Return the (X, Y) coordinate for the center point of the cell that contains the specified text.  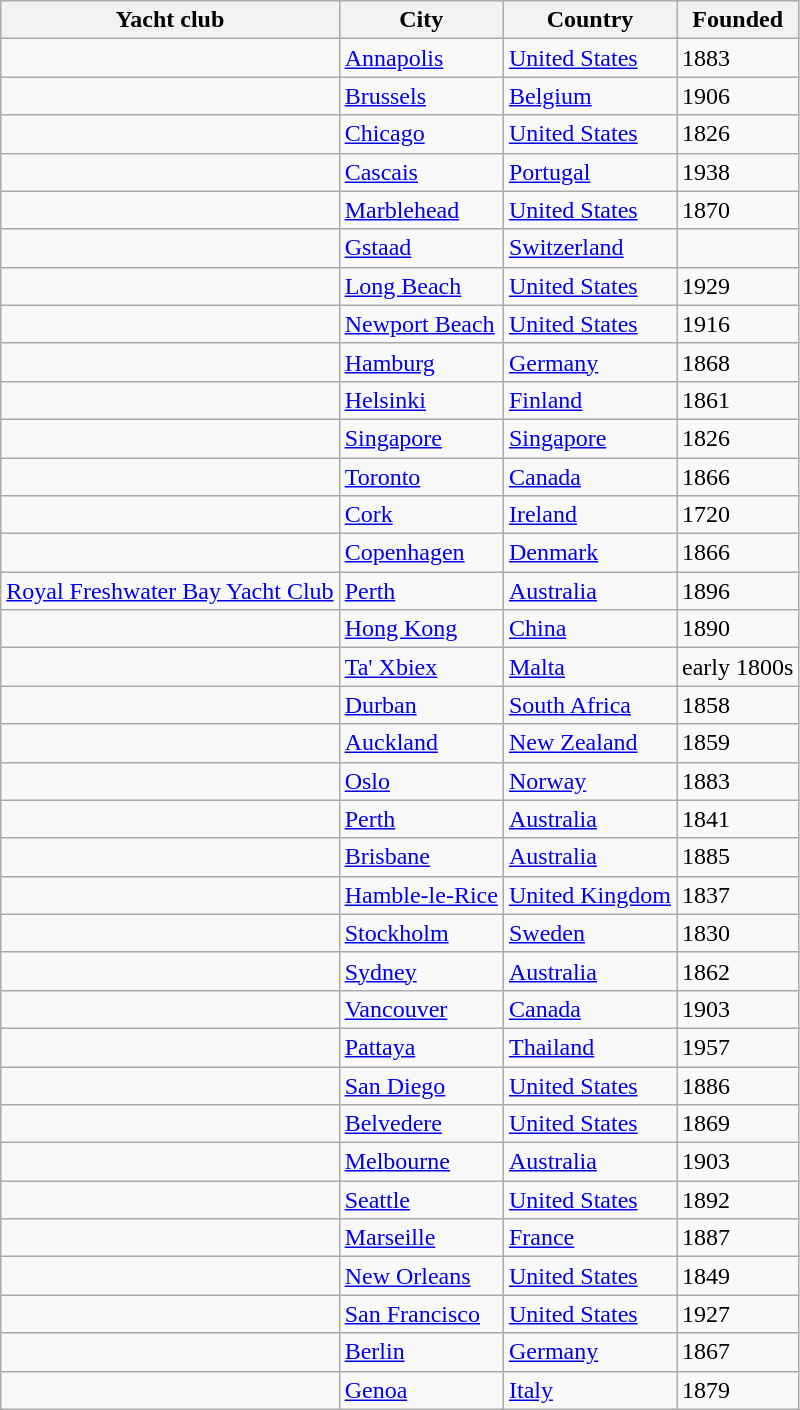
Cascais (421, 172)
1929 (737, 286)
Finland (590, 400)
Cork (421, 515)
Marblehead (421, 210)
1837 (737, 895)
Brisbane (421, 857)
1896 (737, 591)
Hamble-le-Rice (421, 895)
China (590, 629)
Oslo (421, 781)
1870 (737, 210)
1849 (737, 1276)
Berlin (421, 1352)
Genoa (421, 1390)
Ta' Xbiex (421, 667)
Gstaad (421, 248)
Hamburg (421, 362)
San Diego (421, 1085)
Auckland (421, 743)
Helsinki (421, 400)
1867 (737, 1352)
New Orleans (421, 1276)
Portugal (590, 172)
Marseille (421, 1238)
1841 (737, 819)
Copenhagen (421, 553)
1830 (737, 933)
1858 (737, 705)
Toronto (421, 477)
1859 (737, 743)
Norway (590, 781)
Annapolis (421, 58)
Long Beach (421, 286)
Country (590, 20)
Founded (737, 20)
Yacht club (170, 20)
Belvedere (421, 1124)
1886 (737, 1085)
Ireland (590, 515)
Hong Kong (421, 629)
New Zealand (590, 743)
1890 (737, 629)
1879 (737, 1390)
Malta (590, 667)
Denmark (590, 553)
Italy (590, 1390)
early 1800s (737, 667)
1720 (737, 515)
Switzerland (590, 248)
Belgium (590, 96)
1869 (737, 1124)
1868 (737, 362)
1862 (737, 971)
United Kingdom (590, 895)
San Francisco (421, 1314)
1887 (737, 1238)
France (590, 1238)
Chicago (421, 134)
Brussels (421, 96)
1892 (737, 1200)
South Africa (590, 705)
Pattaya (421, 1047)
Thailand (590, 1047)
Sweden (590, 933)
1861 (737, 400)
Durban (421, 705)
City (421, 20)
Royal Freshwater Bay Yacht Club (170, 591)
1885 (737, 857)
1957 (737, 1047)
Seattle (421, 1200)
1927 (737, 1314)
Vancouver (421, 1009)
1916 (737, 324)
Melbourne (421, 1162)
1906 (737, 96)
Stockholm (421, 933)
1938 (737, 172)
Sydney (421, 971)
Newport Beach (421, 324)
